Identify which cell holds the provided text, then report its (x, y) central coordinate. 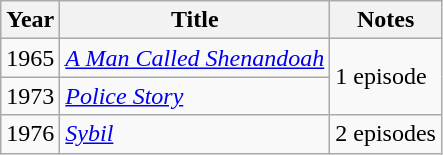
Title (195, 20)
Notes (386, 20)
Police Story (195, 96)
Sybil (195, 134)
1965 (30, 58)
Year (30, 20)
1976 (30, 134)
A Man Called Shenandoah (195, 58)
1973 (30, 96)
2 episodes (386, 134)
1 episode (386, 77)
